From the cell containing the given text, extract its center point as (X, Y) coordinate. 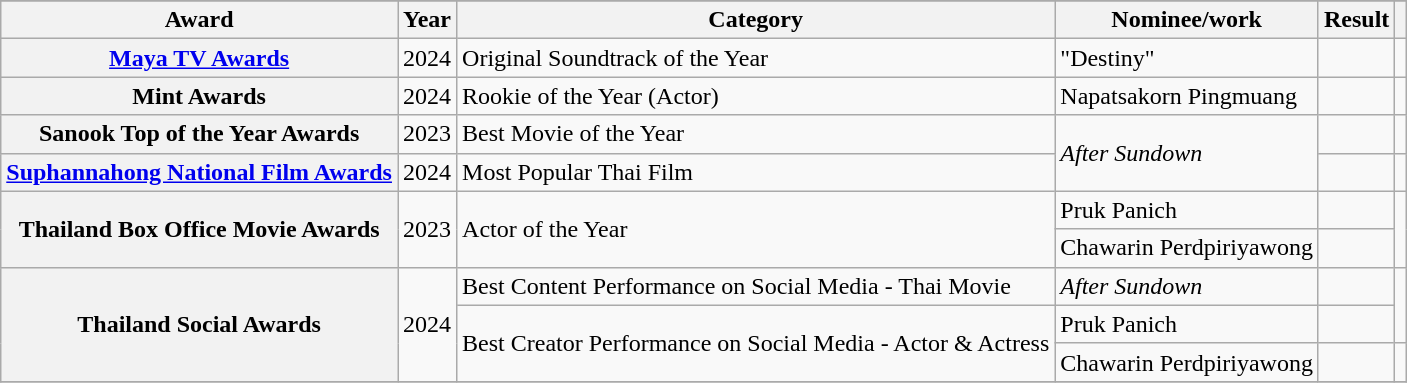
Result (1356, 20)
Actor of the Year (756, 229)
Nominee/work (1187, 20)
Best Creator Performance on Social Media - Actor & Actress (756, 343)
Napatsakorn Pingmuang (1187, 96)
Category (756, 20)
Mint Awards (200, 96)
Most Popular Thai Film (756, 172)
"Destiny" (1187, 58)
Rookie of the Year (Actor) (756, 96)
Best Content Performance on Social Media - Thai Movie (756, 286)
Sanook Top of the Year Awards (200, 134)
Maya TV Awards (200, 58)
Award (200, 20)
Thailand Social Awards (200, 324)
Suphannahong National Film Awards (200, 172)
Best Movie of the Year (756, 134)
Year (428, 20)
Thailand Box Office Movie Awards (200, 229)
Original Soundtrack of the Year (756, 58)
